Output the [x, y] coordinate of the center of the cell containing the given text.  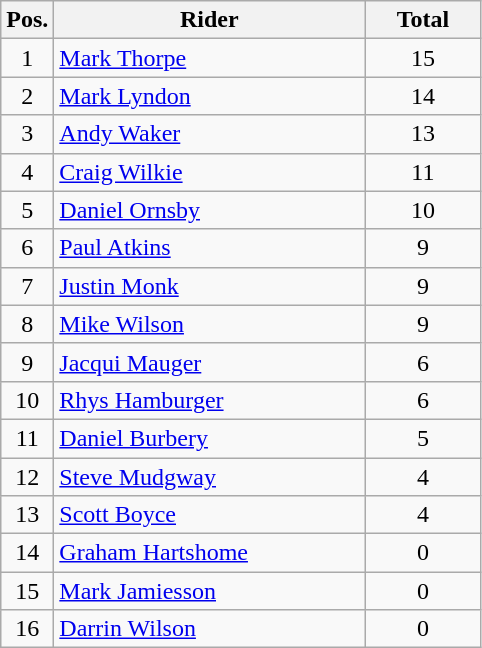
3 [28, 134]
Daniel Ornsby [210, 210]
Jacqui Mauger [210, 362]
Graham Hartshome [210, 553]
Total [423, 20]
2 [28, 96]
Mark Jamiesson [210, 591]
8 [28, 324]
Mark Lyndon [210, 96]
Mike Wilson [210, 324]
Craig Wilkie [210, 172]
Darrin Wilson [210, 629]
16 [28, 629]
Andy Waker [210, 134]
Rider [210, 20]
Justin Monk [210, 286]
Daniel Burbery [210, 438]
Mark Thorpe [210, 58]
1 [28, 58]
12 [28, 477]
Pos. [28, 20]
Scott Boyce [210, 515]
7 [28, 286]
Steve Mudgway [210, 477]
Paul Atkins [210, 248]
Rhys Hamburger [210, 400]
